Identify which cell holds the provided text, then report its [X, Y] central coordinate. 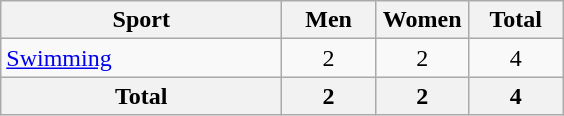
Men [329, 20]
Swimming [142, 58]
Sport [142, 20]
Women [422, 20]
